Locate the cell with the specified text and output its (X, Y) center coordinate. 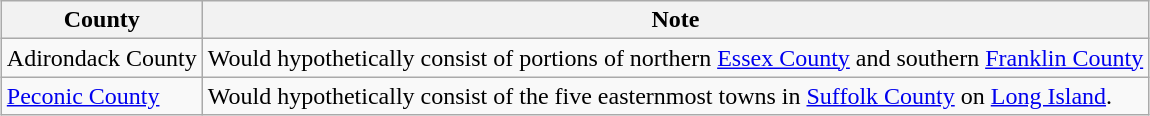
Peconic County (102, 96)
Adirondack County (102, 58)
County (102, 20)
Note (675, 20)
Would hypothetically consist of the five easternmost towns in Suffolk County on Long Island. (675, 96)
Would hypothetically consist of portions of northern Essex County and southern Franklin County (675, 58)
